Return the [x, y] coordinate for the center point of the cell that contains the specified text.  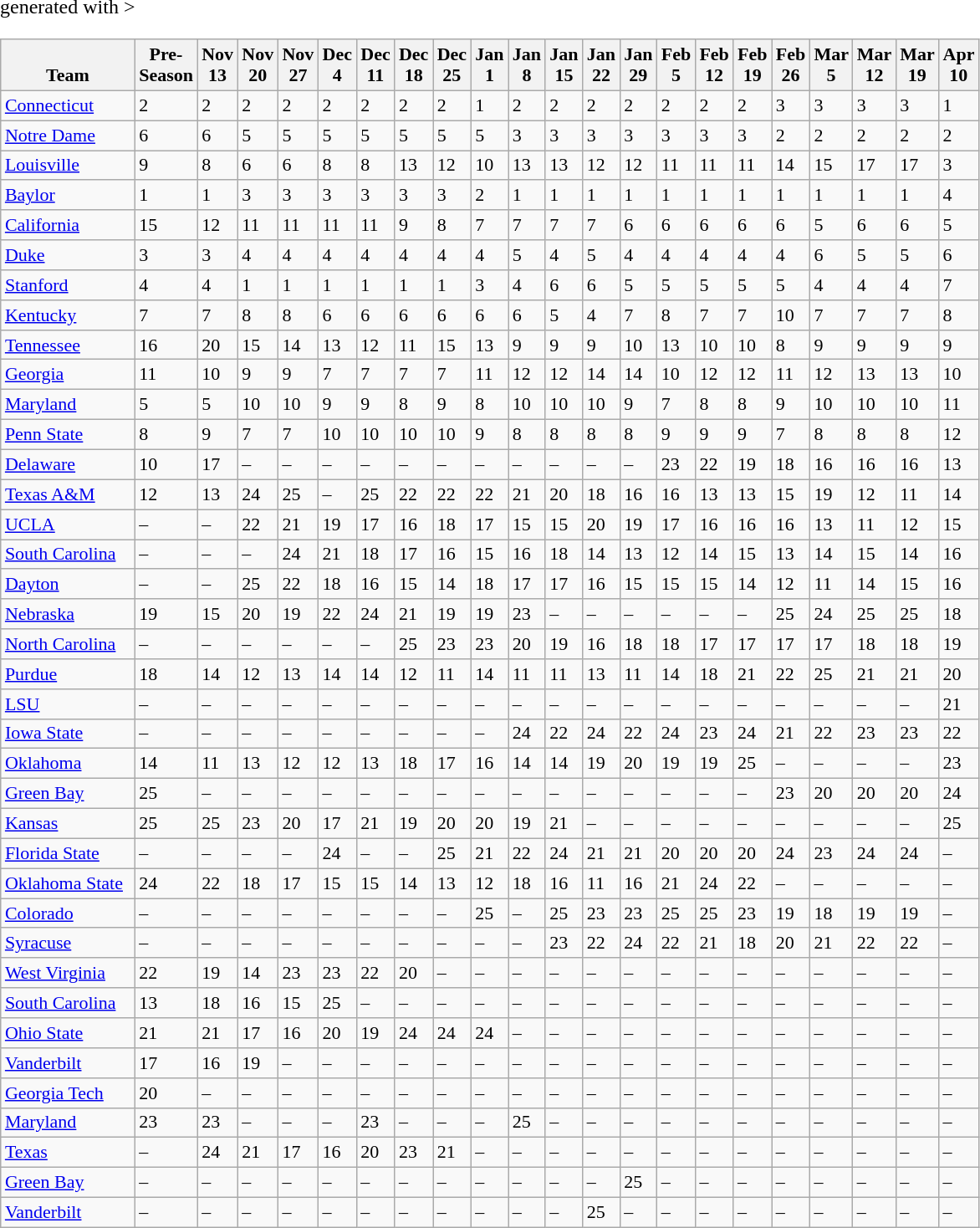
Baylor [68, 195]
LSU [68, 704]
Jan 8 [527, 65]
Dec 18 [414, 65]
Purdue [68, 674]
Feb 26 [791, 65]
Feb 12 [714, 65]
Texas [68, 1153]
Kentucky [68, 315]
Penn State [68, 434]
Texas A&M [68, 494]
Florida State [68, 853]
Duke [68, 255]
Tennessee [68, 345]
Team [68, 65]
Notre Dame [68, 136]
Nov 13 [217, 65]
Mar 12 [875, 65]
Jan 15 [564, 65]
Louisville [68, 166]
Pre- Season [166, 65]
Dayton [68, 584]
Colorado [68, 913]
Delaware [68, 464]
Feb 5 [676, 65]
Dec 11 [375, 65]
Iowa State [68, 734]
Connecticut [68, 105]
Georgia [68, 375]
Feb 19 [753, 65]
UCLA [68, 524]
Nov 20 [258, 65]
California [68, 225]
Mar 19 [916, 65]
Jan 22 [601, 65]
Oklahoma State [68, 883]
Kansas [68, 823]
Georgia Tech [68, 1092]
Syracuse [68, 943]
West Virginia [68, 973]
Nebraska [68, 614]
Stanford [68, 285]
Nov 27 [298, 65]
Dec 4 [337, 65]
Jan 1 [489, 65]
North Carolina [68, 644]
Ohio State [68, 1033]
Jan 29 [638, 65]
Dec 25 [452, 65]
Mar 5 [831, 65]
Apr 10 [958, 65]
Oklahoma [68, 764]
